Return the (X, Y) coordinate for the center point of the cell that contains the specified text.  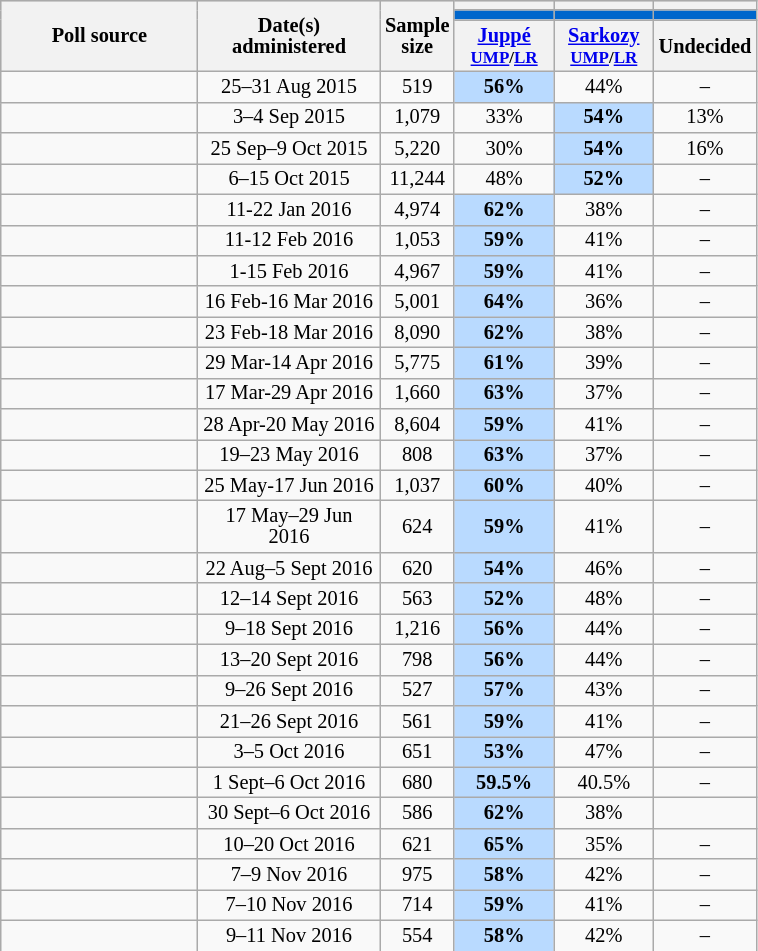
Sample size (417, 36)
1 Sept–6 Oct 2016 (289, 782)
36% (604, 302)
7–10 Nov 2016 (289, 904)
3–4 Sep 2015 (289, 118)
1-15 Feb 2016 (289, 270)
16% (706, 148)
9–18 Sept 2016 (289, 628)
11-12 Feb 2016 (289, 240)
JuppéUMP/LR (504, 46)
13% (706, 118)
4,967 (417, 270)
6–15 Oct 2015 (289, 178)
7–9 Nov 2016 (289, 874)
624 (417, 526)
16 Feb-16 Mar 2016 (289, 302)
Poll source (100, 36)
1,660 (417, 394)
22 Aug–5 Sept 2016 (289, 568)
Date(s)administered (289, 36)
17 Mar-29 Apr 2016 (289, 394)
SarkozyUMP/LR (604, 46)
9–11 Nov 2016 (289, 936)
30% (504, 148)
57% (504, 690)
8,604 (417, 424)
35% (604, 844)
17 May–29 Jun 2016 (289, 526)
25 Sep–9 Oct 2015 (289, 148)
12–14 Sept 2016 (289, 598)
11,244 (417, 178)
40.5% (604, 782)
975 (417, 874)
9–26 Sept 2016 (289, 690)
46% (604, 568)
527 (417, 690)
3–5 Oct 2016 (289, 752)
808 (417, 454)
23 Feb-18 Mar 2016 (289, 332)
39% (604, 362)
25–31 Aug 2015 (289, 86)
10–20 Oct 2016 (289, 844)
798 (417, 660)
621 (417, 844)
43% (604, 690)
563 (417, 598)
554 (417, 936)
519 (417, 86)
11-22 Jan 2016 (289, 210)
40% (604, 486)
680 (417, 782)
61% (504, 362)
5,001 (417, 302)
1,079 (417, 118)
651 (417, 752)
29 Mar-14 Apr 2016 (289, 362)
620 (417, 568)
561 (417, 720)
28 Apr-20 May 2016 (289, 424)
8,090 (417, 332)
30 Sept–6 Oct 2016 (289, 812)
60% (504, 486)
714 (417, 904)
Undecided (706, 46)
13–20 Sept 2016 (289, 660)
47% (604, 752)
5,775 (417, 362)
1,053 (417, 240)
19–23 May 2016 (289, 454)
64% (504, 302)
59.5% (504, 782)
21–26 Sept 2016 (289, 720)
65% (504, 844)
586 (417, 812)
5,220 (417, 148)
33% (504, 118)
1,216 (417, 628)
53% (504, 752)
25 May-17 Jun 2016 (289, 486)
4,974 (417, 210)
1,037 (417, 486)
